Scan for the cell matching the given text and deliver its [X, Y] coordinate at center. 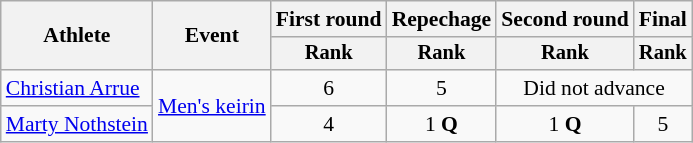
4 [329, 124]
Second round [565, 19]
6 [329, 88]
Did not advance [594, 88]
Athlete [77, 36]
Christian Arrue [77, 88]
Final [663, 19]
Men's keirin [212, 106]
Event [212, 36]
First round [329, 19]
Repechage [442, 19]
Marty Nothstein [77, 124]
